Extract the (X, Y) coordinate from the center of the cell holding the provided text.  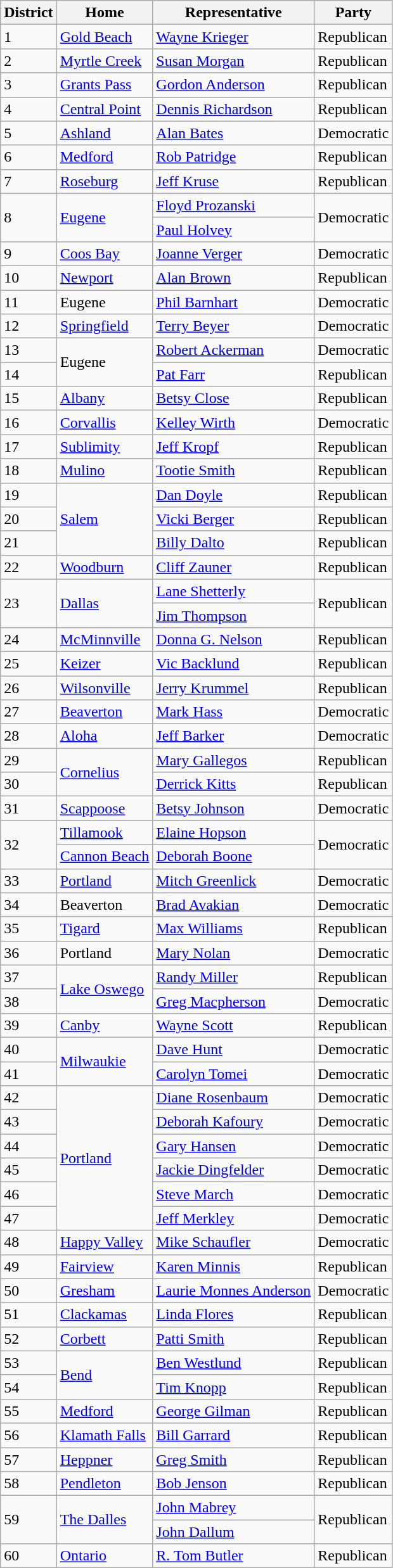
Susan Morgan (233, 61)
R. Tom Butler (233, 1556)
Kelley Wirth (233, 423)
Alan Bates (233, 133)
34 (29, 905)
Lane Shetterly (233, 591)
Tootie Smith (233, 471)
21 (29, 543)
Wilsonville (105, 687)
6 (29, 157)
Phil Barnhart (233, 302)
Mary Gallegos (233, 760)
John Mabrey (233, 1508)
28 (29, 736)
Myrtle Creek (105, 61)
12 (29, 326)
60 (29, 1556)
Rob Patridge (233, 157)
Happy Valley (105, 1242)
Fairview (105, 1266)
Laurie Monnes Anderson (233, 1291)
35 (29, 929)
Mike Schaufler (233, 1242)
Ontario (105, 1556)
Tim Knopp (233, 1387)
41 (29, 1074)
Betsy Close (233, 398)
Karen Minnis (233, 1266)
10 (29, 277)
The Dalles (105, 1520)
9 (29, 253)
George Gilman (233, 1411)
Billy Dalto (233, 543)
Coos Bay (105, 253)
Salem (105, 519)
32 (29, 845)
Mary Nolan (233, 953)
22 (29, 567)
Scappoose (105, 808)
Bill Garrard (233, 1435)
37 (29, 977)
Floyd Prozanski (233, 205)
Klamath Falls (105, 1435)
Jerry Krummel (233, 687)
54 (29, 1387)
Robert Ackerman (233, 350)
Pat Farr (233, 374)
Gold Beach (105, 37)
Tigard (105, 929)
20 (29, 519)
Deborah Boone (233, 857)
Steve March (233, 1194)
Newport (105, 277)
8 (29, 217)
30 (29, 784)
Representative (233, 13)
Lake Oswego (105, 989)
53 (29, 1363)
Springfield (105, 326)
John Dallum (233, 1532)
31 (29, 808)
Ben Westlund (233, 1363)
Dennis Richardson (233, 109)
Bend (105, 1375)
Aloha (105, 736)
29 (29, 760)
Joanne Verger (233, 253)
19 (29, 495)
Canby (105, 1025)
17 (29, 447)
Mitch Greenlick (233, 881)
Jeff Merkley (233, 1218)
56 (29, 1435)
Sublimity (105, 447)
36 (29, 953)
Gordon Anderson (233, 85)
Betsy Johnson (233, 808)
McMinnville (105, 639)
Terry Beyer (233, 326)
58 (29, 1484)
18 (29, 471)
Carolyn Tomei (233, 1074)
Max Williams (233, 929)
Greg Smith (233, 1459)
Alan Brown (233, 277)
27 (29, 712)
Keizer (105, 663)
Jackie Dingfelder (233, 1170)
33 (29, 881)
4 (29, 109)
Wayne Krieger (233, 37)
Mark Hass (233, 712)
District (29, 13)
Cannon Beach (105, 857)
16 (29, 423)
Jeff Kropf (233, 447)
Jim Thompson (233, 615)
3 (29, 85)
51 (29, 1315)
Deborah Kafoury (233, 1122)
1 (29, 37)
Wayne Scott (233, 1025)
26 (29, 687)
Party (354, 13)
7 (29, 181)
Home (105, 13)
Corbett (105, 1339)
Mulino (105, 471)
Pendleton (105, 1484)
Greg Macpherson (233, 1001)
Patti Smith (233, 1339)
Jeff Barker (233, 736)
Diane Rosenbaum (233, 1098)
Woodburn (105, 567)
Brad Avakian (233, 905)
Heppner (105, 1459)
Vic Backlund (233, 663)
40 (29, 1049)
48 (29, 1242)
15 (29, 398)
47 (29, 1218)
44 (29, 1146)
Randy Miller (233, 977)
46 (29, 1194)
Dallas (105, 603)
45 (29, 1170)
Corvallis (105, 423)
Albany (105, 398)
Cliff Zauner (233, 567)
Donna G. Nelson (233, 639)
Paul Holvey (233, 229)
43 (29, 1122)
23 (29, 603)
Vicki Berger (233, 519)
5 (29, 133)
57 (29, 1459)
2 (29, 61)
13 (29, 350)
Gresham (105, 1291)
Ashland (105, 133)
59 (29, 1520)
Central Point (105, 109)
Cornelius (105, 772)
42 (29, 1098)
Clackamas (105, 1315)
Dave Hunt (233, 1049)
Linda Flores (233, 1315)
55 (29, 1411)
25 (29, 663)
Milwaukie (105, 1061)
24 (29, 639)
Tillamook (105, 832)
52 (29, 1339)
50 (29, 1291)
Jeff Kruse (233, 181)
Derrick Kitts (233, 784)
14 (29, 374)
Roseburg (105, 181)
Grants Pass (105, 85)
Bob Jenson (233, 1484)
Dan Doyle (233, 495)
38 (29, 1001)
39 (29, 1025)
Gary Hansen (233, 1146)
Elaine Hopson (233, 832)
11 (29, 302)
49 (29, 1266)
